Return the (x, y) coordinate for the center point of the cell that contains the specified text.  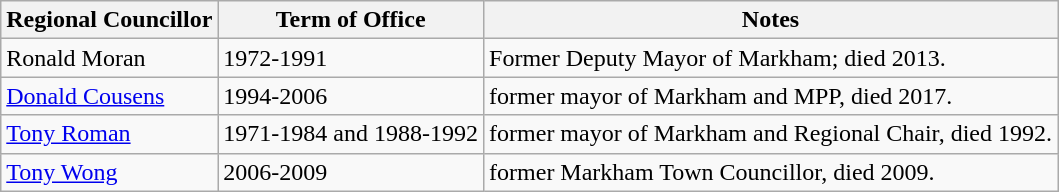
2006-2009 (351, 172)
Notes (771, 20)
Former Deputy Mayor of Markham; died 2013. (771, 58)
Ronald Moran (110, 58)
former Markham Town Councillor, died 2009. (771, 172)
former mayor of Markham and MPP, died 2017. (771, 96)
Tony Wong (110, 172)
Regional Councillor (110, 20)
1971-1984 and 1988-1992 (351, 134)
1994-2006 (351, 96)
1972-1991 (351, 58)
Tony Roman (110, 134)
Term of Office (351, 20)
former mayor of Markham and Regional Chair, died 1992. (771, 134)
Donald Cousens (110, 96)
